Extract the [X, Y] coordinate from the center of the cell holding the provided text.  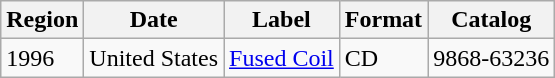
Date [154, 20]
Catalog [492, 20]
Region [42, 20]
United States [154, 58]
1996 [42, 58]
Fused Coil [282, 58]
9868-63236 [492, 58]
Format [383, 20]
CD [383, 58]
Label [282, 20]
